Detect which cell encompasses the target text, then output its [x, y] center coordinate. 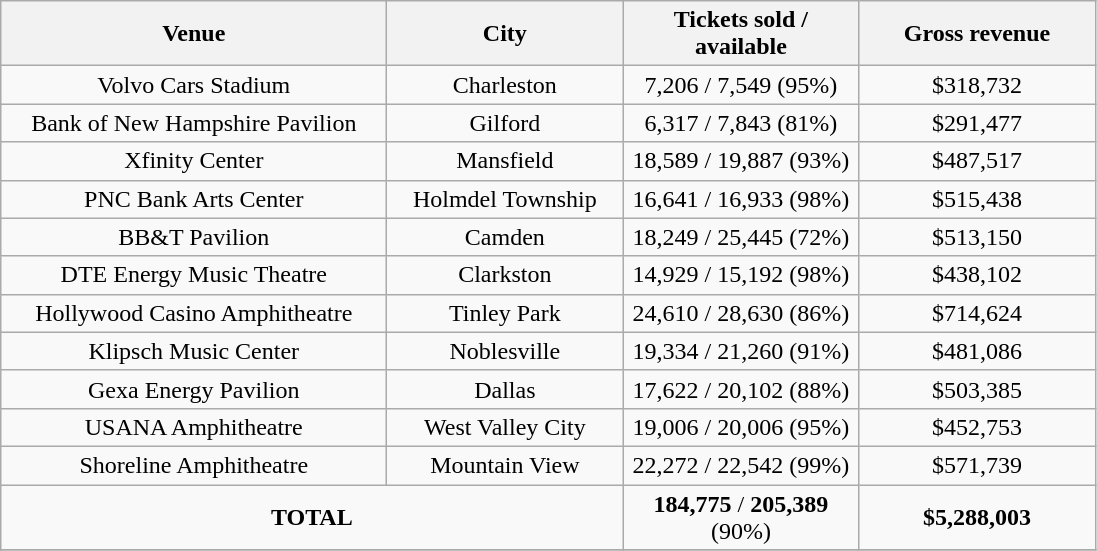
BB&T Pavilion [194, 237]
$487,517 [977, 161]
6,317 / 7,843 (81%) [741, 123]
$481,086 [977, 351]
Mountain View [505, 465]
Hollywood Casino Amphitheatre [194, 313]
Holmdel Township [505, 199]
Clarkston [505, 275]
Noblesville [505, 351]
Tickets sold / available [741, 34]
22,272 / 22,542 (99%) [741, 465]
Gross revenue [977, 34]
$503,385 [977, 389]
USANA Amphitheatre [194, 427]
17,622 / 20,102 (88%) [741, 389]
PNC Bank Arts Center [194, 199]
Gilford [505, 123]
7,206 / 7,549 (95%) [741, 85]
Bank of New Hampshire Pavilion [194, 123]
14,929 / 15,192 (98%) [741, 275]
West Valley City [505, 427]
19,006 / 20,006 (95%) [741, 427]
Venue [194, 34]
16,641 / 16,933 (98%) [741, 199]
$438,102 [977, 275]
Camden [505, 237]
$318,732 [977, 85]
$513,150 [977, 237]
Xfinity Center [194, 161]
$291,477 [977, 123]
Mansfield [505, 161]
24,610 / 28,630 (86%) [741, 313]
City [505, 34]
184,775 / 205,389 (90%) [741, 516]
TOTAL [312, 516]
$571,739 [977, 465]
19,334 / 21,260 (91%) [741, 351]
18,589 / 19,887 (93%) [741, 161]
Shoreline Amphitheatre [194, 465]
18,249 / 25,445 (72%) [741, 237]
$452,753 [977, 427]
Klipsch Music Center [194, 351]
$5,288,003 [977, 516]
Tinley Park [505, 313]
$714,624 [977, 313]
$515,438 [977, 199]
DTE Energy Music Theatre [194, 275]
Volvo Cars Stadium [194, 85]
Dallas [505, 389]
Gexa Energy Pavilion [194, 389]
Charleston [505, 85]
